Extract the (x, y) coordinate from the center of the cell holding the provided text.  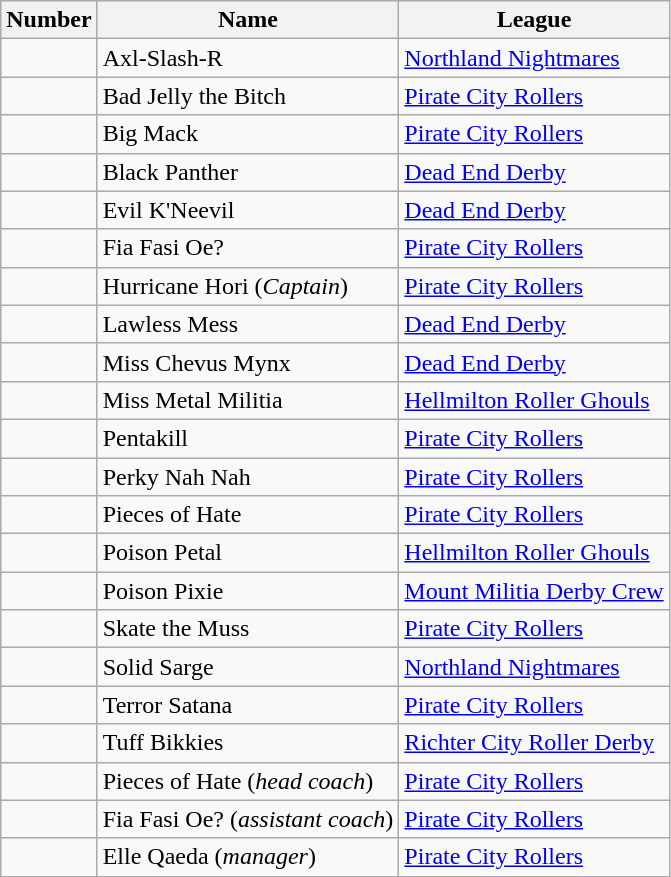
Poison Pixie (248, 591)
Black Panther (248, 172)
Mount Militia Derby Crew (534, 591)
Skate the Muss (248, 629)
Fia Fasi Oe? (248, 248)
Elle Qaeda (manager) (248, 857)
Fia Fasi Oe? (assistant coach) (248, 819)
Perky Nah Nah (248, 477)
Terror Satana (248, 705)
Name (248, 20)
Poison Petal (248, 553)
Miss Metal Militia (248, 400)
Axl-Slash-R (248, 58)
Evil K'Neevil (248, 210)
Bad Jelly the Bitch (248, 96)
Richter City Roller Derby (534, 743)
Hurricane Hori (Captain) (248, 286)
Pieces of Hate (248, 515)
Big Mack (248, 134)
League (534, 20)
Pieces of Hate (head coach) (248, 781)
Lawless Mess (248, 324)
Tuff Bikkies (248, 743)
Number (49, 20)
Solid Sarge (248, 667)
Pentakill (248, 438)
Miss Chevus Mynx (248, 362)
